Determine the [x, y] coordinate at the center of the cell enclosing the given text.  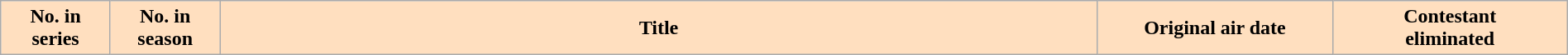
No. inseason [165, 28]
No. inseries [56, 28]
Title [658, 28]
Contestanteliminated [1450, 28]
Original air date [1215, 28]
